Output the [X, Y] coordinate of the center of the cell containing the given text.  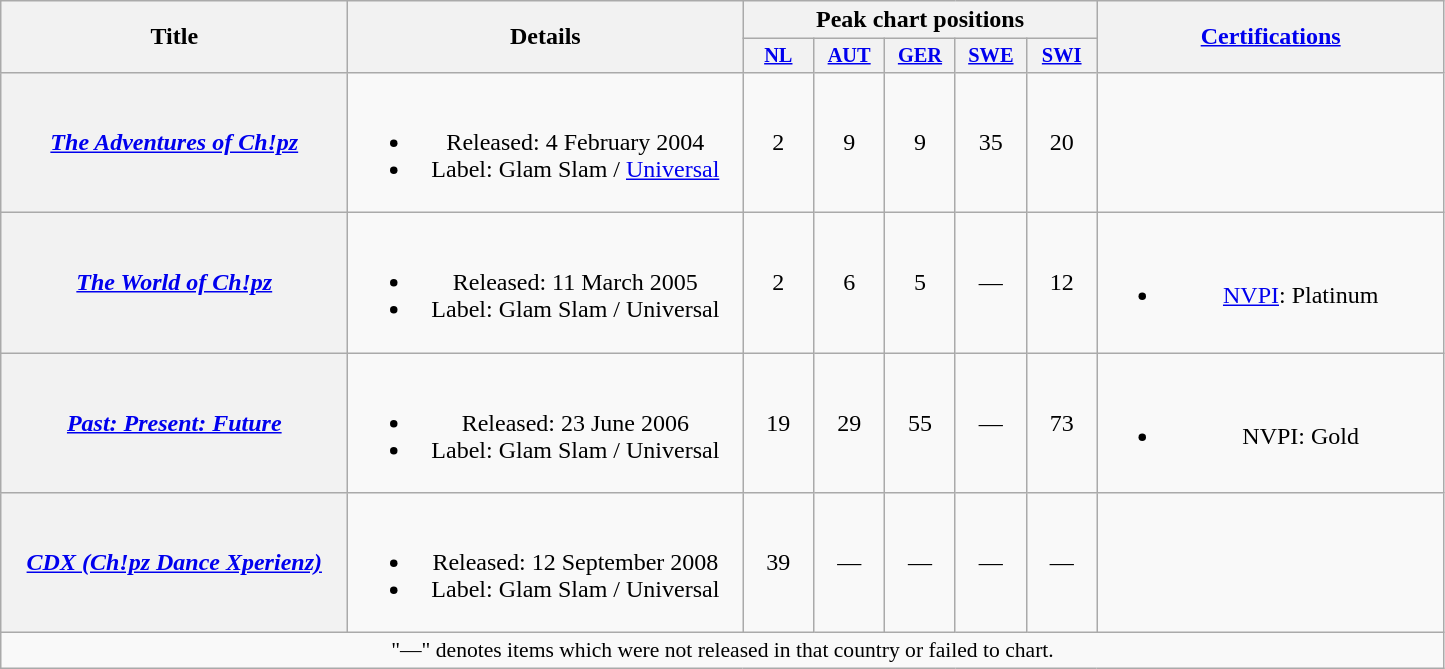
73 [1062, 423]
5 [920, 283]
GER [920, 56]
Released: 11 March 2005Label: Glam Slam / Universal [546, 283]
NVPI: Platinum [1270, 283]
Title [174, 37]
NVPI: Gold [1270, 423]
19 [778, 423]
Certifications [1270, 37]
SWE [990, 56]
6 [850, 283]
39 [778, 563]
29 [850, 423]
55 [920, 423]
CDX (Ch!pz Dance Xperienz) [174, 563]
35 [990, 142]
The Adventures of Ch!pz [174, 142]
The World of Ch!pz [174, 283]
NL [778, 56]
Peak chart positions [920, 20]
SWI [1062, 56]
12 [1062, 283]
Released: 23 June 2006Label: Glam Slam / Universal [546, 423]
Released: 4 February 2004Label: Glam Slam / Universal [546, 142]
AUT [850, 56]
Released: 12 September 2008Label: Glam Slam / Universal [546, 563]
20 [1062, 142]
Details [546, 37]
"—" denotes items which were not released in that country or failed to chart. [722, 651]
Past: Present: Future [174, 423]
